Detect which cell encompasses the target text, then output its [X, Y] center coordinate. 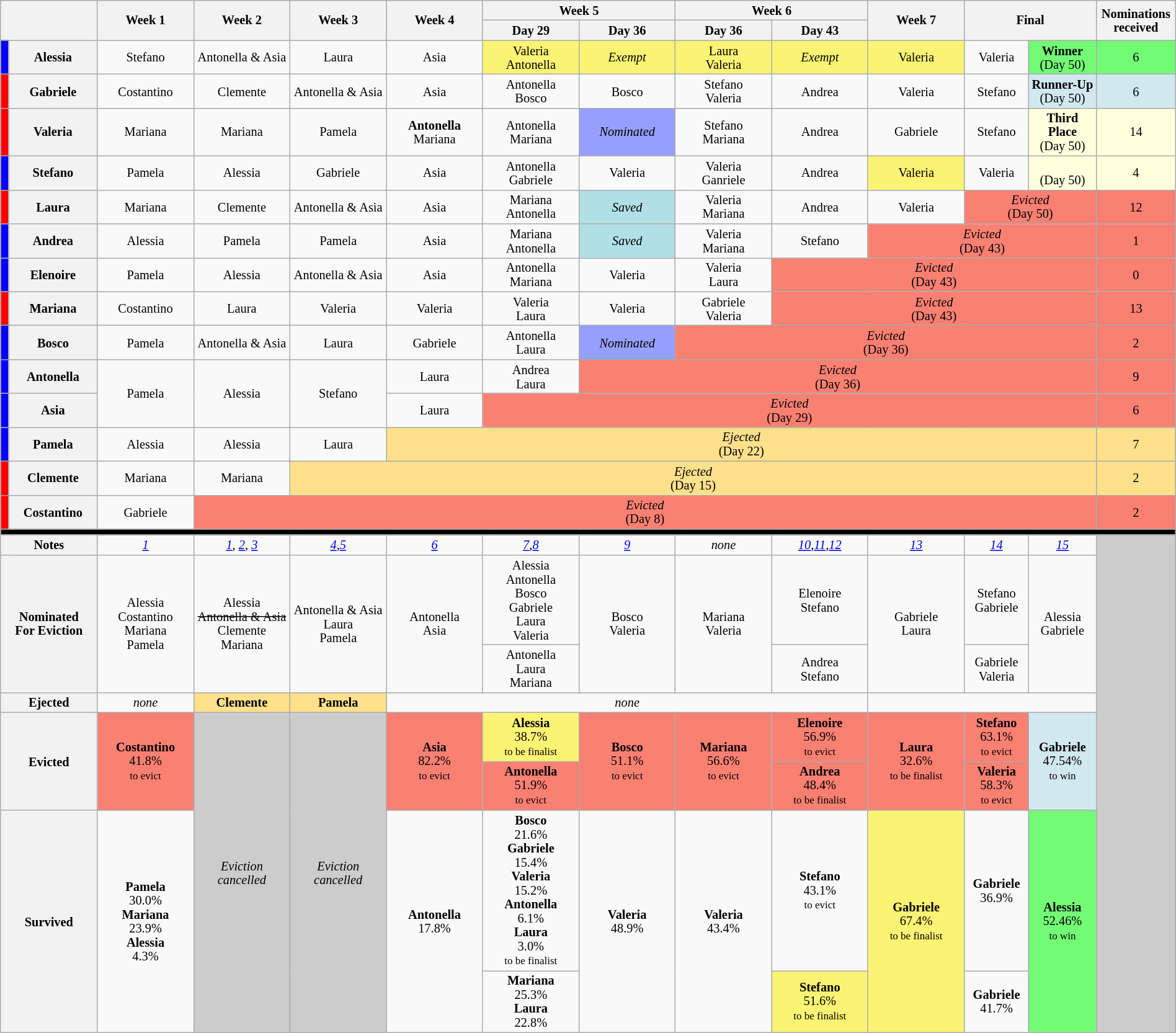
Stefano51.6%to be finalist [820, 1001]
Week 1 [145, 20]
Bosco51.1%to evict [626, 761]
Stefano63.1%to evict [997, 737]
AndreaLaura [531, 376]
0 [1136, 274]
AlessiaCostantinoMarianaPamela [145, 624]
AlessiaAntonella & AsiaClementeMariana [242, 624]
Ejected(Day 15) [693, 478]
AndreaStefano [820, 669]
Gabriele47.54%to win [1062, 761]
Gabriele 67.4%to be finalist [915, 921]
12 [1136, 207]
Alessia52.46%to win [1062, 921]
Valeria43.4% [723, 921]
Week 7 [915, 20]
Mariana56.6%to evict [723, 761]
StefanoGabriele [997, 599]
Week 2 [242, 20]
Day 43 [820, 30]
Ejected(Day 22) [742, 444]
Costantino41.8%to evict [145, 761]
15 [1062, 545]
10,11,12 [820, 545]
Antonella51.9%to evict [531, 785]
AntonellaLaura [531, 342]
4 [1136, 172]
ElenoireStefano [820, 599]
Andrea48.4%to be finalist [820, 785]
Week 5 [579, 10]
Gabriele 41.7% [997, 1001]
Elenoire [53, 274]
Elenoire56.9%to evict [820, 737]
Bosco21.6%Gabriele15.4%Valeria15.2%Antonella6.1%Laura3.0%to be finalist [531, 890]
ValeriaAntonella [531, 57]
4,5 [339, 545]
Evicted(Day 8) [645, 512]
Antonella & AsiaLauraPamela [339, 624]
StefanoMariana [723, 132]
AlessiaGabriele [1062, 624]
BoscoValeria [626, 624]
Week 3 [339, 20]
Notes [49, 545]
Ejected [49, 702]
7 [1136, 444]
Third Place(Day 50) [1062, 132]
Evicted(Day 50) [1031, 207]
Gabriele 36.9% [997, 890]
LauraValeria [723, 57]
Valeria58.3%to evict [997, 785]
Alessia38.7%to be finalist [531, 737]
Final [1031, 20]
Week 4 [434, 20]
Asia82.2%to evict [434, 761]
StefanoValeria [723, 91]
(Day 50) [1062, 172]
Laura 32.6%to be finalist [915, 761]
Stefano43.1%to evict [820, 890]
Runner-Up(Day 50) [1062, 91]
Day 29 [531, 30]
ValeriaGanriele [723, 172]
Pamela30.0%Mariana23.9%Alessia4.3% [145, 921]
GabrieleLaura [915, 624]
Survived [49, 921]
Valeria48.9% [626, 921]
NominatedFor Eviction [49, 624]
AntonellaBosco [531, 91]
7,8 [531, 545]
Antonella [53, 376]
1, 2, 3 [242, 545]
AntonellaGabriele [531, 172]
Evicted [49, 761]
AntonellaAsia [434, 624]
Antonella17.8% [434, 921]
AlessiaAntonellaBoscoGabrieleLauraValeria [531, 599]
Winner(Day 50) [1062, 57]
Week 6 [772, 10]
MarianaValeria [723, 624]
AntonellaLauraMariana [531, 669]
Nominationsreceived [1136, 20]
Evicted(Day 29) [789, 411]
Mariana25.3%Laura22.8% [531, 1001]
